Return the [X, Y] coordinate for the center point of the cell that contains the specified text.  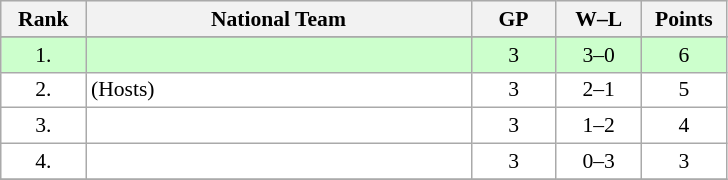
W–L [598, 19]
1. [44, 55]
Points [684, 19]
1–2 [598, 126]
4 [684, 126]
Rank [44, 19]
3–0 [598, 55]
National Team [278, 19]
2. [44, 90]
3. [44, 126]
6 [684, 55]
(Hosts) [278, 90]
4. [44, 162]
0–3 [598, 162]
5 [684, 90]
GP [514, 19]
2–1 [598, 90]
